Extract the (X, Y) coordinate from the center of the cell holding the provided text.  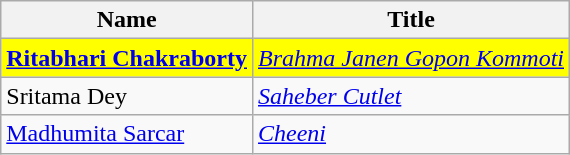
Brahma Janen Gopon Kommoti (410, 58)
Madhumita Sarcar (127, 134)
Sritama Dey (127, 96)
Saheber Cutlet (410, 96)
Cheeni (410, 134)
Ritabhari Chakraborty (127, 58)
Name (127, 20)
Title (410, 20)
